Identify which cell holds the provided text, then report its [x, y] central coordinate. 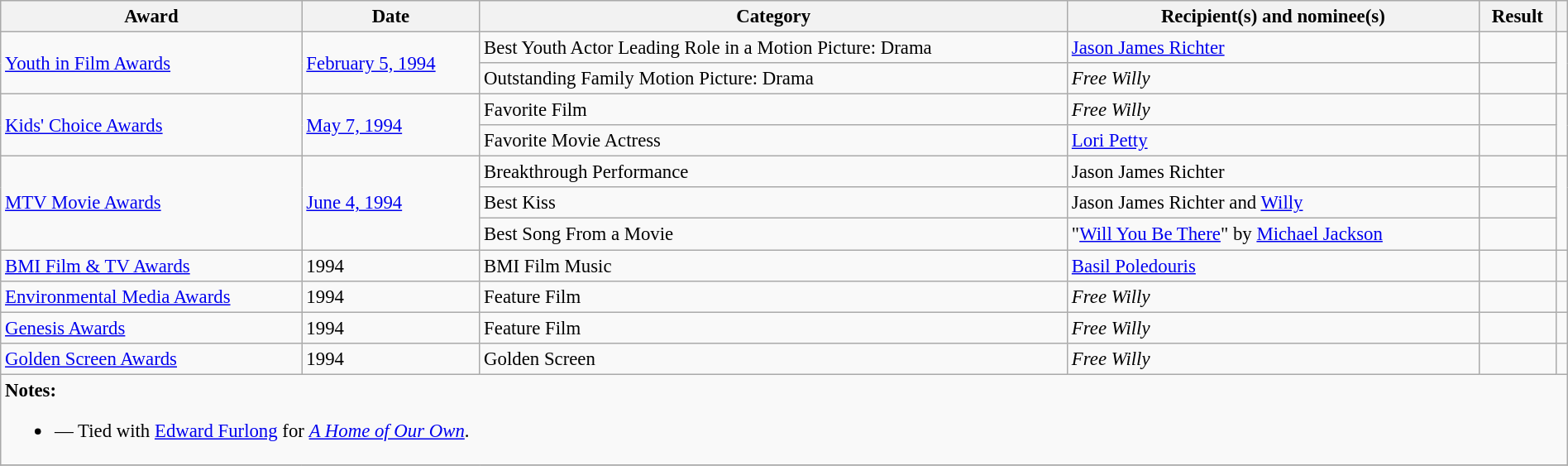
Golden Screen Awards [151, 358]
February 5, 1994 [390, 63]
Genesis Awards [151, 328]
Favorite Film [774, 110]
Lori Petty [1274, 141]
Best Song From a Movie [774, 234]
Best Youth Actor Leading Role in a Motion Picture: Drama [774, 48]
Notes: — Tied with Edward Furlong for A Home of Our Own. [784, 420]
June 4, 1994 [390, 204]
Best Kiss [774, 203]
Date [390, 17]
Award [151, 17]
Result [1517, 17]
BMI Film & TV Awards [151, 266]
Category [774, 17]
MTV Movie Awards [151, 204]
May 7, 1994 [390, 126]
Youth in Film Awards [151, 63]
Golden Screen [774, 358]
Favorite Movie Actress [774, 141]
BMI Film Music [774, 266]
Kids' Choice Awards [151, 126]
Outstanding Family Motion Picture: Drama [774, 79]
Jason James Richter and Willy [1274, 203]
Recipient(s) and nominee(s) [1274, 17]
Basil Poledouris [1274, 266]
"Will You Be There" by Michael Jackson [1274, 234]
Environmental Media Awards [151, 296]
Breakthrough Performance [774, 172]
